Scan for the cell matching the given text and deliver its [x, y] coordinate at center. 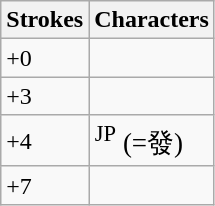
+7 [45, 185]
+3 [45, 96]
JP (=發) [152, 140]
+4 [45, 140]
Strokes [45, 20]
Characters [152, 20]
+0 [45, 58]
